Identify which cell holds the provided text, then report its (x, y) central coordinate. 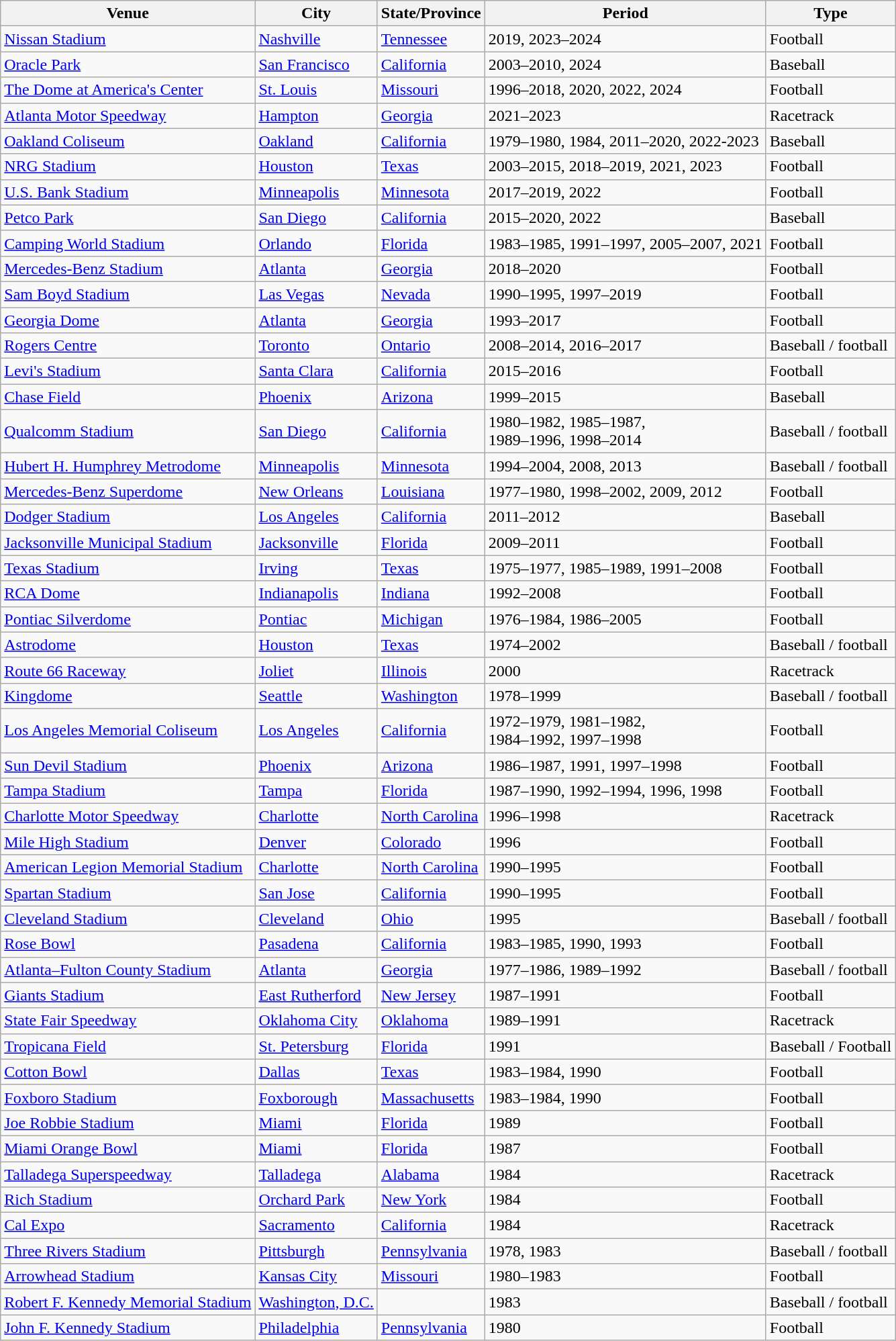
Rich Stadium (128, 1200)
1983 (626, 1302)
Colorado (431, 842)
1975–1977, 1985–1989, 1991–2008 (626, 568)
Mercedes-Benz Superdome (128, 492)
Pittsburgh (316, 1251)
1987 (626, 1148)
2008–2014, 2016–2017 (626, 346)
Sam Boyd Stadium (128, 294)
American Legion Memorial Stadium (128, 868)
Las Vegas (316, 294)
Route 66 Raceway (128, 670)
2019, 2023–2024 (626, 39)
1994–2004, 2008, 2013 (626, 466)
Oklahoma City (316, 1021)
Qualcomm Stadium (128, 431)
Talladega (316, 1174)
East Rutherford (316, 995)
2000 (626, 670)
Philadelphia (316, 1328)
Jacksonville Municipal Stadium (128, 543)
Irving (316, 568)
1987–1991 (626, 995)
1996–1998 (626, 817)
1974–2002 (626, 645)
Oklahoma (431, 1021)
Tampa (316, 791)
Talladega Superspeedway (128, 1174)
1977–1986, 1989–1992 (626, 970)
Mile High Stadium (128, 842)
The Dome at America's Center (128, 90)
NRG Stadium (128, 167)
1990–1995, 1997–2019 (626, 294)
Pontiac Silverdome (128, 619)
Foxboro Stadium (128, 1097)
Washington (431, 696)
1977–1980, 1998–2002, 2009, 2012 (626, 492)
Camping World Stadium (128, 243)
2003–2010, 2024 (626, 64)
Ontario (431, 346)
Louisiana (431, 492)
Oracle Park (128, 64)
1996 (626, 842)
1978, 1983 (626, 1251)
Miami Orange Bowl (128, 1148)
Foxborough (316, 1097)
1976–1984, 1986–2005 (626, 619)
1979–1980, 1984, 2011–2020, 2022-2023 (626, 141)
Kingdome (128, 696)
State/Province (431, 13)
Hampton (316, 115)
Seattle (316, 696)
1972–1979, 1981–1982, 1984–1992, 1997–1998 (626, 731)
U.S. Bank Stadium (128, 192)
1983–1985, 1990, 1993 (626, 944)
Orlando (316, 243)
1991 (626, 1046)
Sun Devil Stadium (128, 765)
Nashville (316, 39)
Oakland Coliseum (128, 141)
Michigan (431, 619)
1978–1999 (626, 696)
John F. Kennedy Stadium (128, 1328)
1986–1987, 1991, 1997–1998 (626, 765)
Pasadena (316, 944)
Jacksonville (316, 543)
Baseball / Football (830, 1046)
Robert F. Kennedy Memorial Stadium (128, 1302)
New Orleans (316, 492)
Atlanta–Fulton County Stadium (128, 970)
Alabama (431, 1174)
Arrowhead Stadium (128, 1277)
Pontiac (316, 619)
Chase Field (128, 397)
2018–2020 (626, 269)
St. Petersburg (316, 1046)
Nissan Stadium (128, 39)
2015–2020, 2022 (626, 218)
1980–1982, 1985–1987, 1989–1996, 1998–2014 (626, 431)
RCA Dome (128, 594)
Period (626, 13)
Levi's Stadium (128, 371)
Astrodome (128, 645)
Dodger Stadium (128, 517)
St. Louis (316, 90)
2009–2011 (626, 543)
New York (431, 1200)
San Francisco (316, 64)
2015–2016 (626, 371)
1980–1983 (626, 1277)
Sacramento (316, 1226)
Tennessee (431, 39)
Washington, D.C. (316, 1302)
City (316, 13)
State Fair Speedway (128, 1021)
Venue (128, 13)
Giants Stadium (128, 995)
Spartan Stadium (128, 893)
1987–1990, 1992–1994, 1996, 1998 (626, 791)
Indiana (431, 594)
Joe Robbie Stadium (128, 1123)
Type (830, 13)
New Jersey (431, 995)
1999–2015 (626, 397)
San Jose (316, 893)
Tropicana Field (128, 1046)
Petco Park (128, 218)
1989–1991 (626, 1021)
1993–2017 (626, 320)
1989 (626, 1123)
2011–2012 (626, 517)
1992–2008 (626, 594)
Toronto (316, 346)
Los Angeles Memorial Coliseum (128, 731)
Georgia Dome (128, 320)
Ohio (431, 919)
Atlanta Motor Speedway (128, 115)
Illinois (431, 670)
Denver (316, 842)
Orchard Park (316, 1200)
Texas Stadium (128, 568)
1995 (626, 919)
2017–2019, 2022 (626, 192)
1996–2018, 2020, 2022, 2024 (626, 90)
Rogers Centre (128, 346)
Cal Expo (128, 1226)
Joliet (316, 670)
Kansas City (316, 1277)
2003–2015, 2018–2019, 2021, 2023 (626, 167)
Charlotte Motor Speedway (128, 817)
1980 (626, 1328)
Mercedes-Benz Stadium (128, 269)
Massachusetts (431, 1097)
Hubert H. Humphrey Metrodome (128, 466)
Oakland (316, 141)
Santa Clara (316, 371)
Cleveland (316, 919)
Cotton Bowl (128, 1072)
2021–2023 (626, 115)
Tampa Stadium (128, 791)
1983–1985, 1991–1997, 2005–2007, 2021 (626, 243)
Cleveland Stadium (128, 919)
Rose Bowl (128, 944)
Nevada (431, 294)
Dallas (316, 1072)
Indianapolis (316, 594)
Three Rivers Stadium (128, 1251)
